Determine the (x, y) coordinate at the center of the cell enclosing the given text.  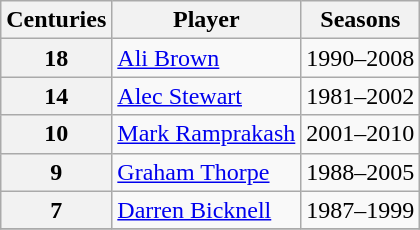
Seasons (360, 20)
18 (56, 58)
Darren Bicknell (206, 210)
Graham Thorpe (206, 172)
Centuries (56, 20)
Mark Ramprakash (206, 134)
14 (56, 96)
10 (56, 134)
1981–2002 (360, 96)
1988–2005 (360, 172)
7 (56, 210)
Player (206, 20)
Alec Stewart (206, 96)
9 (56, 172)
1990–2008 (360, 58)
2001–2010 (360, 134)
1987–1999 (360, 210)
Ali Brown (206, 58)
